Determine the [X, Y] coordinate at the center of the cell enclosing the given text.  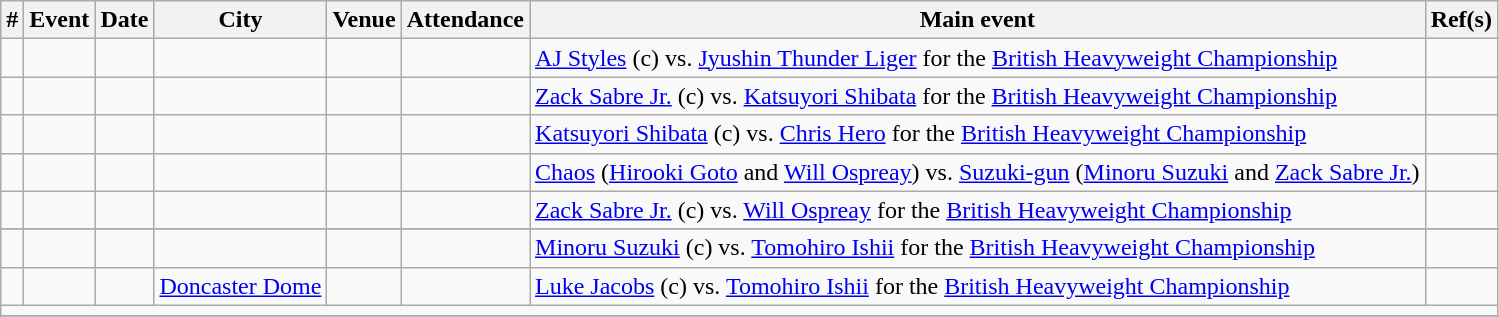
# [12, 20]
Chaos (Hirooki Goto and Will Ospreay) vs. Suzuki-gun (Minoru Suzuki and Zack Sabre Jr.) [978, 172]
Doncaster Dome [240, 286]
Zack Sabre Jr. (c) vs. Katsuyori Shibata for the British Heavyweight Championship [978, 96]
Minoru Suzuki (c) vs. Tomohiro Ishii for the British Heavyweight Championship [978, 248]
Event [60, 20]
Zack Sabre Jr. (c) vs. Will Ospreay for the British Heavyweight Championship [978, 210]
Main event [978, 20]
Ref(s) [1461, 20]
Venue [364, 20]
Attendance [465, 20]
Date [124, 20]
AJ Styles (c) vs. Jyushin Thunder Liger for the British Heavyweight Championship [978, 58]
Luke Jacobs (c) vs. Tomohiro Ishii for the British Heavyweight Championship [978, 286]
City [240, 20]
Katsuyori Shibata (c) vs. Chris Hero for the British Heavyweight Championship [978, 134]
